Identify which cell holds the provided text, then report its [X, Y] central coordinate. 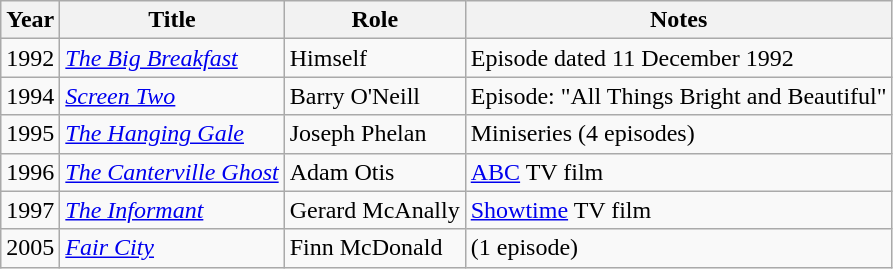
Screen Two [172, 96]
Gerard McAnally [374, 210]
Adam Otis [374, 172]
1994 [30, 96]
Year [30, 20]
ABC TV film [678, 172]
The Big Breakfast [172, 58]
Episode: "All Things Bright and Beautiful" [678, 96]
Title [172, 20]
1996 [30, 172]
1997 [30, 210]
Miniseries (4 episodes) [678, 134]
2005 [30, 248]
Fair City [172, 248]
Himself [374, 58]
Showtime TV film [678, 210]
Barry O'Neill [374, 96]
Finn McDonald [374, 248]
The Canterville Ghost [172, 172]
Episode dated 11 December 1992 [678, 58]
Joseph Phelan [374, 134]
Role [374, 20]
The Informant [172, 210]
1995 [30, 134]
Notes [678, 20]
1992 [30, 58]
The Hanging Gale [172, 134]
(1 episode) [678, 248]
